Identify which cell holds the provided text, then report its (X, Y) central coordinate. 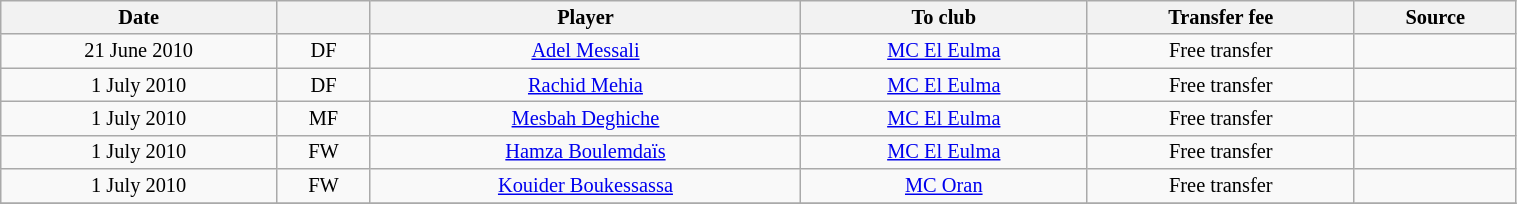
To club (944, 17)
MC Oran (944, 186)
Mesbah Deghiche (585, 118)
Transfer fee (1220, 17)
Hamza Boulemdaïs (585, 152)
MF (324, 118)
Source (1435, 17)
Player (585, 17)
21 June 2010 (139, 51)
Rachid Mehia (585, 85)
Date (139, 17)
Adel Messali (585, 51)
Kouider Boukessassa (585, 186)
